Search for the cell housing the specified text and yield its [x, y] center coordinate. 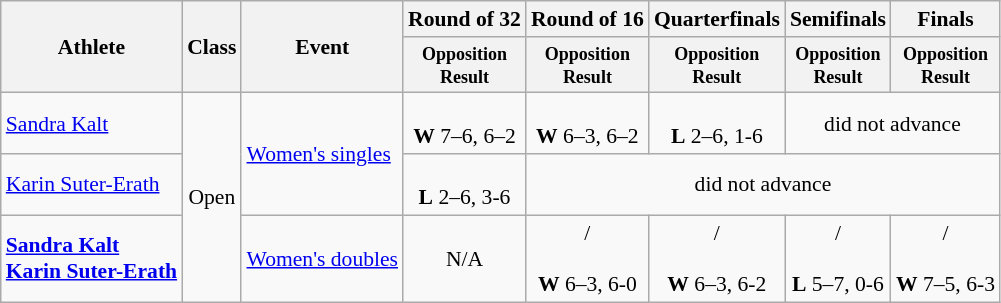
L 2–6, 3-6 [464, 184]
Semifinals [838, 19]
Open [212, 198]
Sandra Kalt [92, 124]
Athlete [92, 47]
W 7–6, 6–2 [464, 124]
/ W 6–3, 6-2 [717, 258]
N/A [464, 258]
Sandra Kalt Karin Suter-Erath [92, 258]
W 6–3, 6–2 [588, 124]
Round of 32 [464, 19]
Women's doubles [322, 258]
L 2–6, 1-6 [717, 124]
Finals [946, 19]
Round of 16 [588, 19]
/ W 6–3, 6-0 [588, 258]
/ L 5–7, 0-6 [838, 258]
Karin Suter-Erath [92, 184]
Event [322, 47]
Women's singles [322, 154]
Class [212, 47]
/ W 7–5, 6-3 [946, 258]
Quarterfinals [717, 19]
